Identify which cell holds the provided text, then report its (x, y) central coordinate. 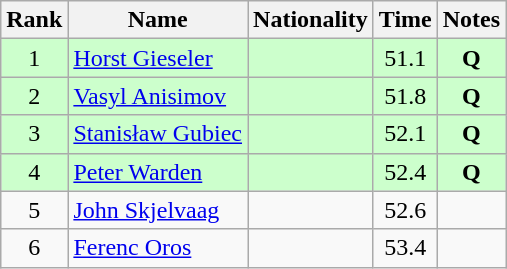
Vasyl Anisimov (158, 96)
John Skjelvaag (158, 210)
51.1 (405, 58)
Stanisław Gubiec (158, 134)
Rank (34, 20)
1 (34, 58)
2 (34, 96)
Peter Warden (158, 172)
3 (34, 134)
Notes (471, 20)
53.4 (405, 248)
52.6 (405, 210)
Time (405, 20)
Ferenc Oros (158, 248)
Nationality (311, 20)
6 (34, 248)
52.4 (405, 172)
4 (34, 172)
Name (158, 20)
52.1 (405, 134)
Horst Gieseler (158, 58)
5 (34, 210)
51.8 (405, 96)
